Return (X, Y) of the center of cell containing provided text 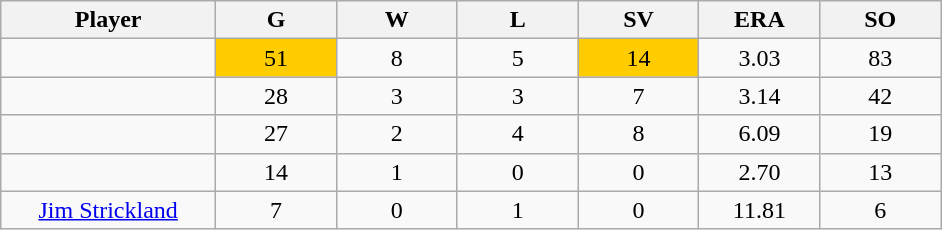
11.81 (760, 210)
G (276, 20)
19 (880, 134)
5 (518, 58)
2.70 (760, 172)
Player (108, 20)
83 (880, 58)
L (518, 20)
28 (276, 96)
Jim Strickland (108, 210)
27 (276, 134)
6.09 (760, 134)
3.03 (760, 58)
3.14 (760, 96)
6 (880, 210)
13 (880, 172)
42 (880, 96)
SO (880, 20)
51 (276, 58)
W (396, 20)
ERA (760, 20)
4 (518, 134)
SV (638, 20)
2 (396, 134)
